Find where the given text appears and provide that cell's center as (x, y) coordinate. 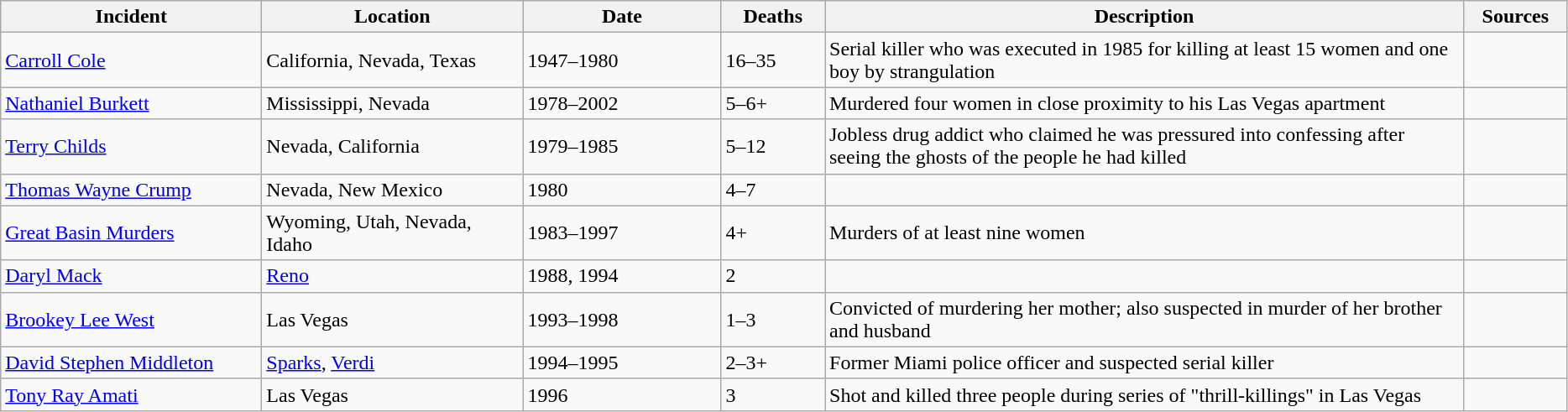
Jobless drug addict who claimed he was pressured into confessing after seeing the ghosts of the people he had killed (1143, 146)
Nevada, New Mexico (393, 190)
Deaths (773, 17)
Tony Ray Amati (131, 394)
2–3+ (773, 362)
16–35 (773, 60)
Thomas Wayne Crump (131, 190)
1–3 (773, 319)
2 (773, 276)
3 (773, 394)
Wyoming, Utah, Nevada, Idaho (393, 233)
4+ (773, 233)
Location (393, 17)
5–12 (773, 146)
1978–2002 (622, 103)
1993–1998 (622, 319)
1980 (622, 190)
5–6+ (773, 103)
Sources (1516, 17)
1988, 1994 (622, 276)
1996 (622, 394)
Carroll Cole (131, 60)
Serial killer who was executed in 1985 for killing at least 15 women and one boy by strangulation (1143, 60)
Convicted of murdering her mother; also suspected in murder of her brother and husband (1143, 319)
Incident (131, 17)
David Stephen Middleton (131, 362)
Brookey Lee West (131, 319)
Former Miami police officer and suspected serial killer (1143, 362)
1947–1980 (622, 60)
1994–1995 (622, 362)
Mississippi, Nevada (393, 103)
Murders of at least nine women (1143, 233)
Reno (393, 276)
California, Nevada, Texas (393, 60)
Sparks, Verdi (393, 362)
Nathaniel Burkett (131, 103)
1979–1985 (622, 146)
Daryl Mack (131, 276)
Terry Childs (131, 146)
1983–1997 (622, 233)
Murdered four women in close proximity to his Las Vegas apartment (1143, 103)
Nevada, California (393, 146)
4–7 (773, 190)
Date (622, 17)
Great Basin Murders (131, 233)
Description (1143, 17)
Shot and killed three people during series of "thrill-killings" in Las Vegas (1143, 394)
